Output the [X, Y] coordinate of the center of the cell containing the given text.  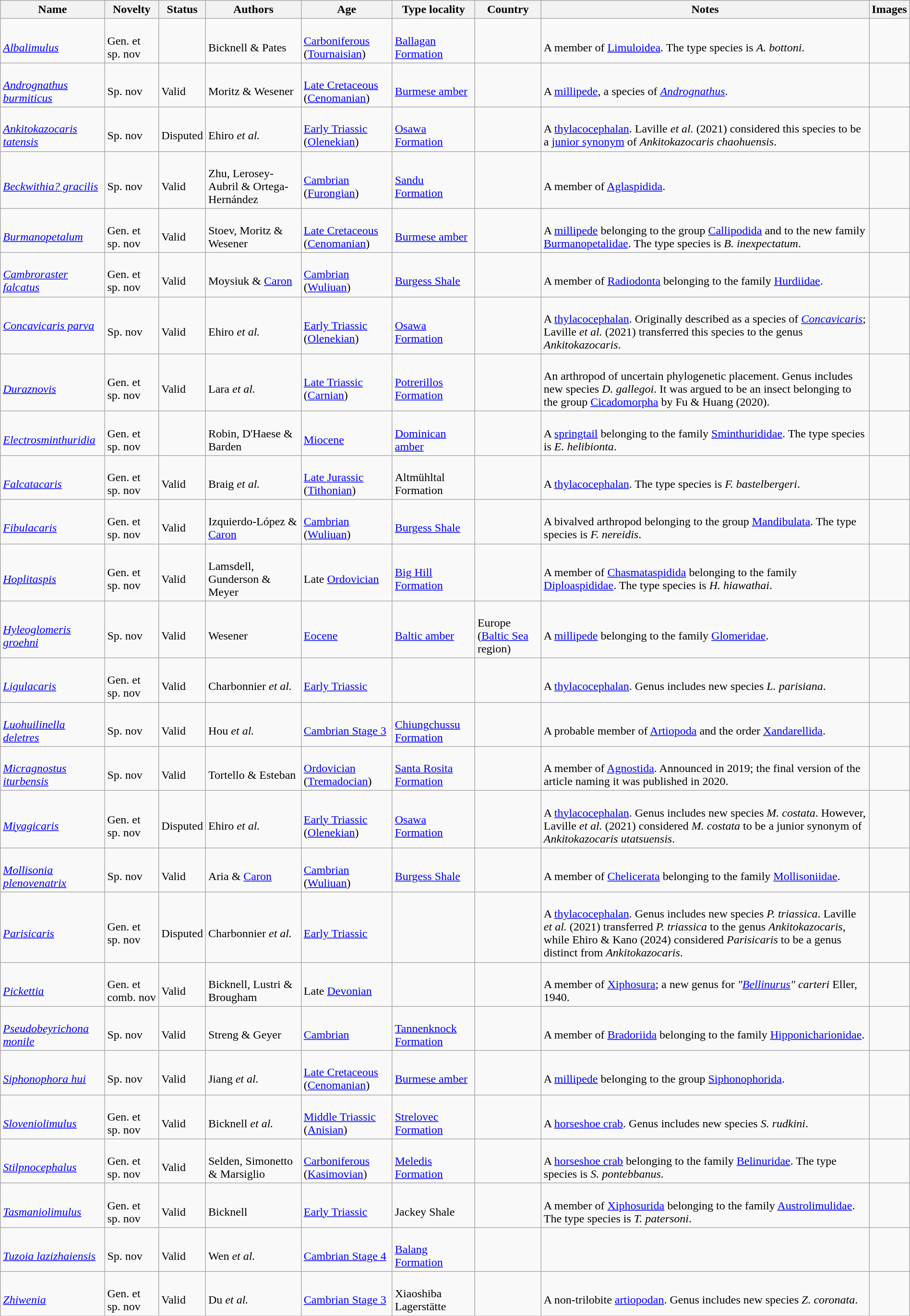
A member of Chasmataspidida belonging to the family Diploaspididae. The type species is H. hiawathai. [705, 572]
Notes [705, 10]
Ballagan Formation [433, 41]
Country [508, 10]
Fibulacaris [53, 521]
Santa Rosita Formation [433, 769]
Novelty [132, 10]
Big Hill Formation [433, 572]
Eocene [347, 630]
A member of Limuloidea. The type species is A. bottoni. [705, 41]
Late Ordovician [347, 572]
Zhu, Lerosey-Aubril & Ortega-Hernández [253, 180]
Late Devonian [347, 984]
Beckwithia? gracilis [53, 180]
Parisicaris [53, 927]
Tuzoia lazizhaiensis [53, 1249]
Cambrian (Furongian) [347, 180]
Zhiwenia [53, 1293]
Authors [253, 10]
Sloveniolimulus [53, 1117]
Stoev, Moritz & Wesener [253, 230]
Micragnostus iturbensis [53, 769]
A millipede belonging to the group Callipodida and to the new family Burmanopetalidae. The type species is B. inexpectatum. [705, 230]
Strelovec Formation [433, 1117]
Name [53, 10]
Late Triassic (Carnian) [347, 382]
Concavicaris parva [53, 326]
Hou et al. [253, 724]
Luohuilinella deletres [53, 724]
Lamsdell, Gunderson & Meyer [253, 572]
Miyagicaris [53, 819]
Selden, Simonetto & Marsiglio [253, 1161]
Altmühltal Formation [433, 477]
Ankitokazocaris tatensis [53, 129]
A member of Radiodonta belonging to the family Hurdiidae. [705, 275]
Ligulacaris [53, 680]
Meledis Formation [433, 1161]
Europe (Baltic Sea region) [508, 630]
A thylacocephalan. The type species is F. bastelbergeri. [705, 477]
Mollisonia plenovenatrix [53, 870]
Du et al. [253, 1293]
Tannenknock Formation [433, 1028]
Tasmaniolimulus [53, 1205]
A member of Xiphosura; a new genus for "Bellinurus" carteri Eller, 1940. [705, 984]
Wen et al. [253, 1249]
Late Jurassic (Tithonian) [347, 477]
Falcatacaris [53, 477]
A member of Aglaspidida. [705, 180]
Xiaoshiba Lagerstätte [433, 1293]
A non-trilobite artiopodan. Genus includes new species Z. coronata. [705, 1293]
Wesener [253, 630]
Jiang et al. [253, 1073]
A thylacocephalan. Originally described as a species of Concavicaris; Laville et al. (2021) transferred this species to the genus Ankitokazocaris. [705, 326]
Moritz & Wesener [253, 85]
Type locality [433, 10]
Balang Formation [433, 1249]
Bicknell [253, 1205]
Hyleoglomeris groehni [53, 630]
A member of Agnostida. Announced in 2019; the final version of the article naming it was published in 2020. [705, 769]
Pickettia [53, 984]
Robin, D'Haese & Barden [253, 433]
A thylacocephalan. Laville et al. (2021) considered this species to be a junior synonym of Ankitokazocaris chaohuensis. [705, 129]
A millipede belonging to the family Glomeridae. [705, 630]
Bicknell, Lustri & Brougham [253, 984]
Images [889, 10]
Gen. et comb. nov [132, 984]
Duraznovis [53, 382]
Lara et al. [253, 382]
A probable member of Artiopoda and the order Xandarellida. [705, 724]
Status [182, 10]
A springtail belonging to the family Sminthurididae. The type species is E. helibionta. [705, 433]
Ordovician (Tremadocian) [347, 769]
Bicknell & Pates [253, 41]
Baltic amber [433, 630]
Chiungchussu Formation [433, 724]
Potrerillos Formation [433, 382]
Hoplitaspis [53, 572]
Cambroraster falcatus [53, 275]
Dominican amber [433, 433]
Middle Triassic (Anisian) [347, 1117]
Moysiuk & Caron [253, 275]
Age [347, 10]
A member of Bradoriida belonging to the family Hipponicharionidae. [705, 1028]
A millipede belonging to the group Siphonophorida. [705, 1073]
Tortello & Esteban [253, 769]
Pseudobeyrichona monile [53, 1028]
Carboniferous (Tournaisian) [347, 41]
Burmanopetalum [53, 230]
Bicknell et al. [253, 1117]
A millipede, a species of Andrognathus. [705, 85]
A bivalved arthropod belonging to the group Mandibulata. The type species is F. nereidis. [705, 521]
Albalimulus [53, 41]
Electrosminthuridia [53, 433]
Jackey Shale [433, 1205]
Stilpnocephalus [53, 1161]
A horseshoe crab belonging to the family Belinuridae. The type species is S. pontebbanus. [705, 1161]
Sandu Formation [433, 180]
A horseshoe crab. Genus includes new species S. rudkini. [705, 1117]
Cambrian [347, 1028]
A member of Xiphosurida belonging to the family Austrolimulidae. The type species is T. patersoni. [705, 1205]
Siphonophora hui [53, 1073]
Cambrian Stage 4 [347, 1249]
Carboniferous (Kasimovian) [347, 1161]
Miocene [347, 433]
A thylacocephalan. Genus includes new species L. parisiana. [705, 680]
A member of Chelicerata belonging to the family Mollisoniidae. [705, 870]
Izquierdo-López & Caron [253, 521]
Braig et al. [253, 477]
Aria & Caron [253, 870]
Streng & Geyer [253, 1028]
Andrognathus burmiticus [53, 85]
